Locate the cell with the specified text and output its [X, Y] center coordinate. 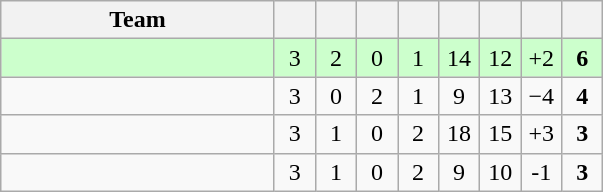
10 [500, 172]
12 [500, 58]
18 [460, 134]
−4 [542, 96]
-1 [542, 172]
+3 [542, 134]
14 [460, 58]
13 [500, 96]
15 [500, 134]
6 [582, 58]
4 [582, 96]
+2 [542, 58]
Team [138, 20]
